Locate the cell with the specified text and output its [x, y] center coordinate. 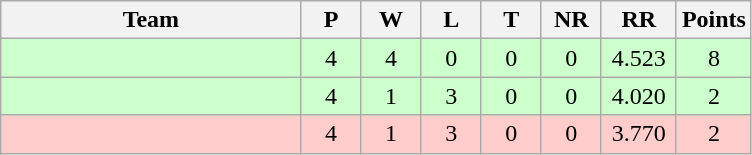
Points [714, 20]
4.523 [638, 58]
8 [714, 58]
L [451, 20]
T [511, 20]
NR [571, 20]
4.020 [638, 96]
Team [151, 20]
RR [638, 20]
P [331, 20]
W [391, 20]
3.770 [638, 134]
